Return (x, y) of the center of cell containing provided text 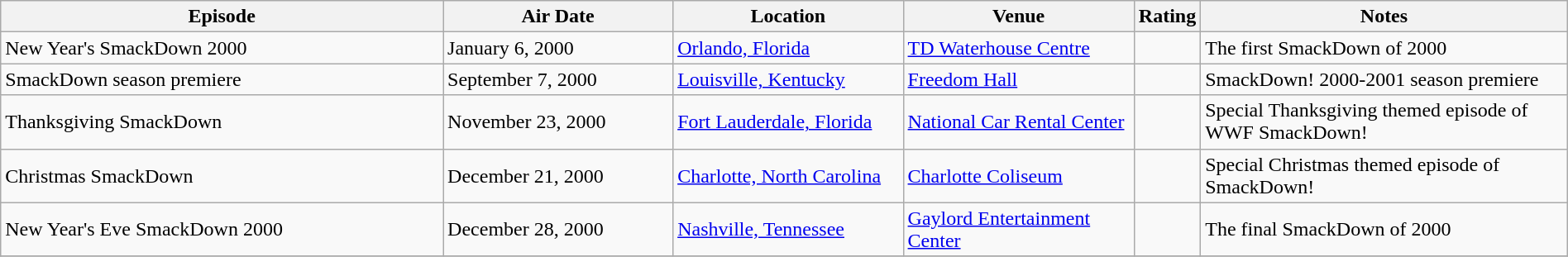
September 7, 2000 (558, 79)
Special Thanksgiving themed episode of WWF SmackDown! (1384, 122)
TD Waterhouse Centre (1019, 48)
New Year's Eve SmackDown 2000 (222, 230)
Location (788, 17)
The first SmackDown of 2000 (1384, 48)
SmackDown season premiere (222, 79)
The final SmackDown of 2000 (1384, 230)
Thanksgiving SmackDown (222, 122)
November 23, 2000 (558, 122)
Notes (1384, 17)
Freedom Hall (1019, 79)
New Year's SmackDown 2000 (222, 48)
Orlando, Florida (788, 48)
Gaylord Entertainment Center (1019, 230)
Charlotte Coliseum (1019, 175)
Christmas SmackDown (222, 175)
Nashville, Tennessee (788, 230)
December 21, 2000 (558, 175)
National Car Rental Center (1019, 122)
Venue (1019, 17)
Louisville, Kentucky (788, 79)
Charlotte, North Carolina (788, 175)
December 28, 2000 (558, 230)
SmackDown! 2000-2001 season premiere (1384, 79)
January 6, 2000 (558, 48)
Fort Lauderdale, Florida (788, 122)
Episode (222, 17)
Rating (1167, 17)
Special Christmas themed episode of SmackDown! (1384, 175)
Air Date (558, 17)
